Search for the cell housing the specified text and yield its [X, Y] center coordinate. 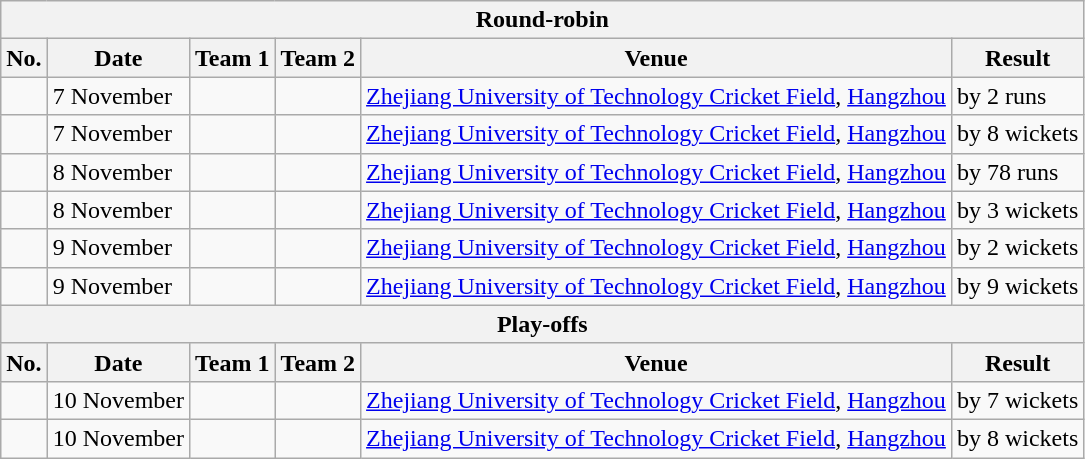
by 3 wickets [1017, 210]
by 7 wickets [1017, 400]
Round-robin [542, 20]
Play-offs [542, 324]
by 2 runs [1017, 96]
by 78 runs [1017, 172]
by 2 wickets [1017, 248]
by 9 wickets [1017, 286]
